Determine the (X, Y) coordinate at the center of the cell enclosing the given text.  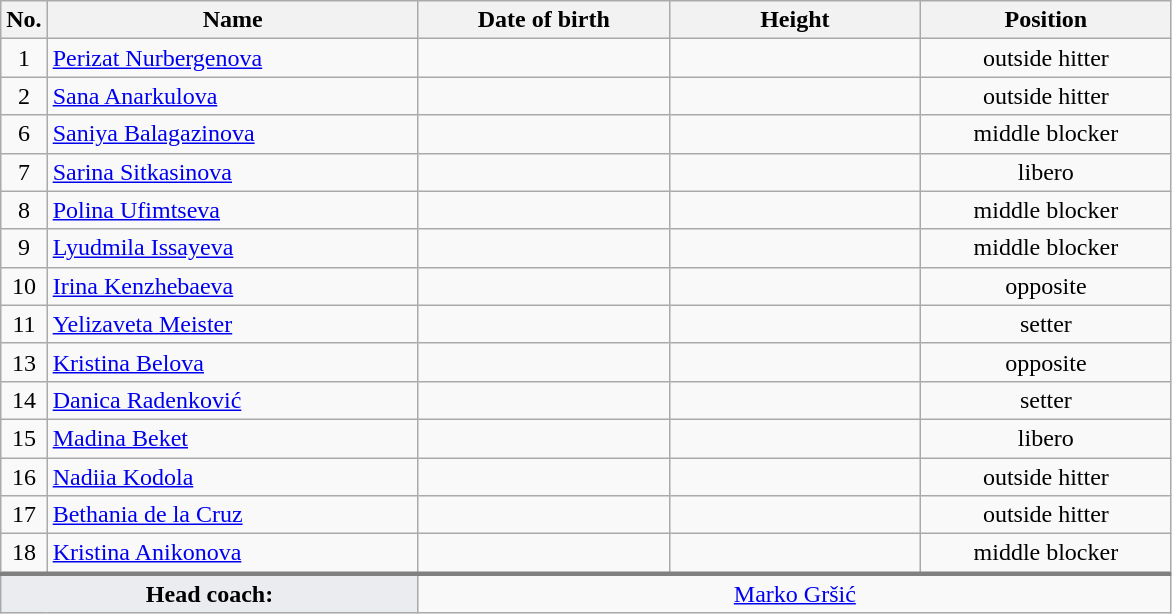
10 (24, 286)
7 (24, 172)
Sana Anarkulova (232, 96)
Name (232, 20)
6 (24, 134)
17 (24, 515)
1 (24, 58)
Yelizaveta Meister (232, 324)
Irina Kenzhebaeva (232, 286)
Polina Ufimtseva (232, 210)
Nadiia Kodola (232, 477)
14 (24, 400)
15 (24, 438)
Madina Beket (232, 438)
Head coach: (210, 593)
Saniya Balagazinova (232, 134)
Bethania de la Cruz (232, 515)
8 (24, 210)
Marko Gršić (794, 593)
Position (1046, 20)
13 (24, 362)
11 (24, 324)
18 (24, 554)
9 (24, 248)
Lyudmila Issayeva (232, 248)
Date of birth (544, 20)
Height (794, 20)
Sarina Sitkasinova (232, 172)
Kristina Anikonova (232, 554)
Perizat Nurbergenova (232, 58)
16 (24, 477)
Danica Radenković (232, 400)
2 (24, 96)
No. (24, 20)
Kristina Belova (232, 362)
